Provide the [X, Y] coordinate of the cell's center where the given text is located.  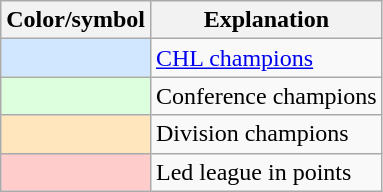
Conference champions [266, 96]
CHL champions [266, 58]
Explanation [266, 20]
Color/symbol [76, 20]
Division champions [266, 134]
Led league in points [266, 172]
